Search for the cell housing the specified text and yield its [X, Y] center coordinate. 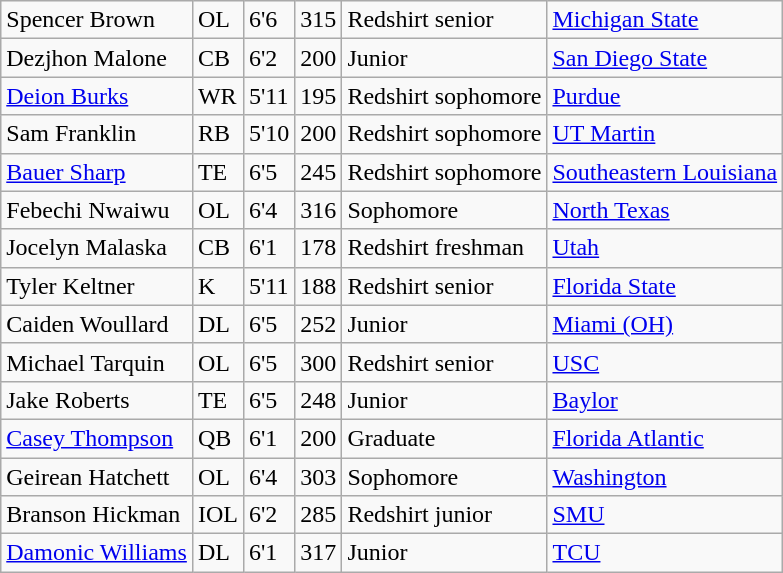
Bauer Sharp [97, 172]
245 [318, 172]
Graduate [444, 438]
Febechi Nwaiwu [97, 210]
248 [318, 400]
Geirean Hatchett [97, 477]
188 [318, 286]
Michael Tarquin [97, 362]
Baylor [665, 400]
Florida Atlantic [665, 438]
Tyler Keltner [97, 286]
Florida State [665, 286]
Deion Burks [97, 96]
Jake Roberts [97, 400]
Casey Thompson [97, 438]
RB [218, 134]
Washington [665, 477]
QB [218, 438]
Caiden Woullard [97, 324]
317 [318, 553]
Michigan State [665, 20]
IOL [218, 515]
Redshirt freshman [444, 248]
Purdue [665, 96]
Spencer Brown [97, 20]
5'10 [268, 134]
Southeastern Louisiana [665, 172]
195 [318, 96]
Redshirt junior [444, 515]
Sam Franklin [97, 134]
Dezjhon Malone [97, 58]
UT Martin [665, 134]
Miami (OH) [665, 324]
Branson Hickman [97, 515]
300 [318, 362]
285 [318, 515]
Jocelyn Malaska [97, 248]
178 [318, 248]
6'6 [268, 20]
Utah [665, 248]
252 [318, 324]
SMU [665, 515]
K [218, 286]
North Texas [665, 210]
315 [318, 20]
316 [318, 210]
Damonic Williams [97, 553]
303 [318, 477]
TCU [665, 553]
USC [665, 362]
San Diego State [665, 58]
WR [218, 96]
